Search for the cell housing the specified text and yield its [X, Y] center coordinate. 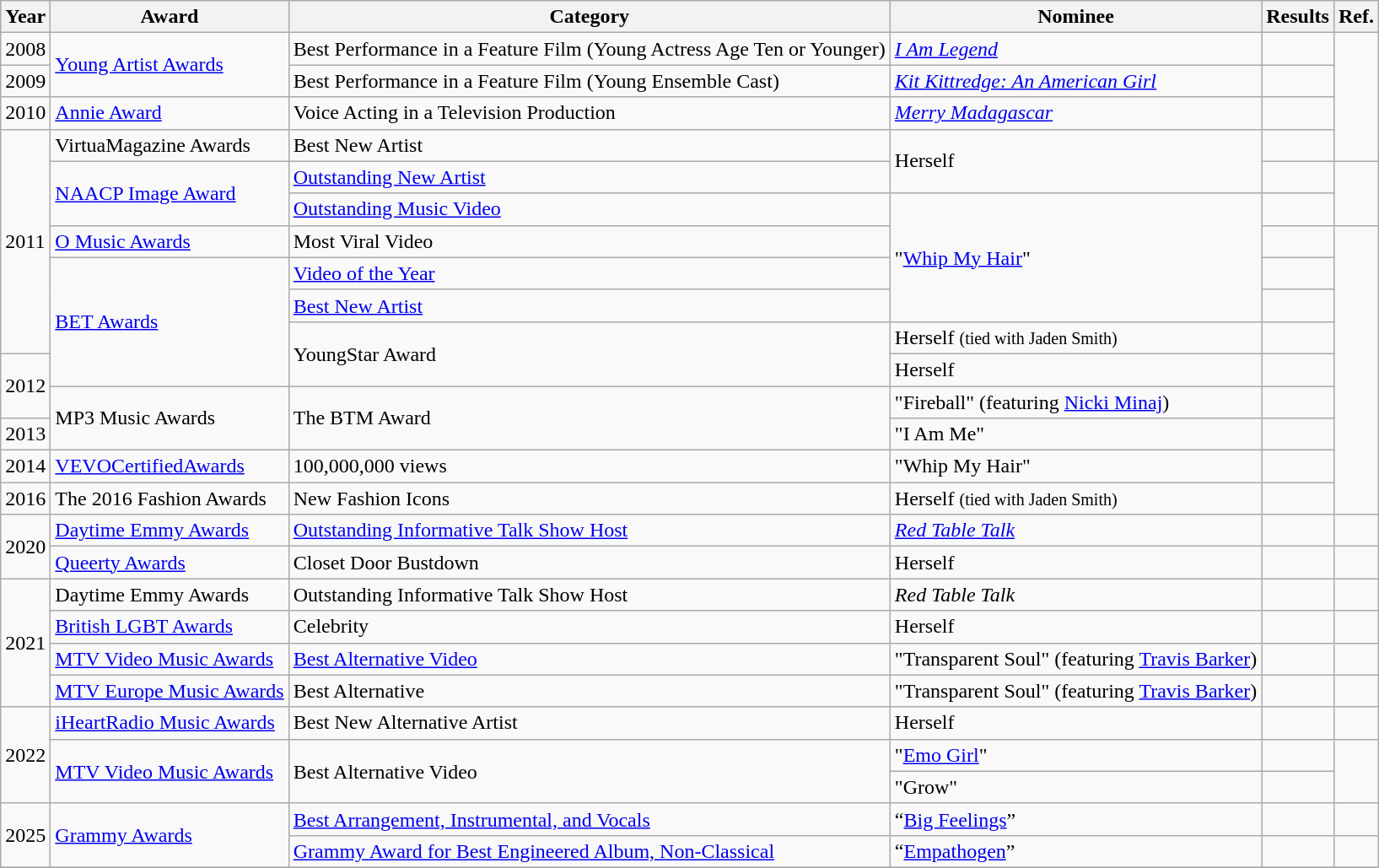
The 2016 Fashion Awards [170, 499]
Nominee [1075, 17]
iHeartRadio Music Awards [170, 723]
VirtuaMagazine Awards [170, 145]
Annie Award [170, 113]
Grammy Award for Best Engineered Album, Non-Classical [589, 851]
2025 [25, 835]
YoungStar Award [589, 353]
British LGBT Awards [170, 627]
"Grow" [1075, 787]
“Big Feelings” [1075, 819]
"Emo Girl" [1075, 755]
2014 [25, 466]
Young Artist Awards [170, 65]
2022 [25, 755]
2008 [25, 49]
Outstanding Music Video [589, 209]
Best Performance in a Feature Film (Young Ensemble Cast) [589, 81]
Best New Alternative Artist [589, 723]
Best Arrangement, Instrumental, and Vocals [589, 819]
“Empathogen” [1075, 851]
Voice Acting in a Television Production [589, 113]
O Music Awards [170, 241]
2016 [25, 499]
MTV Europe Music Awards [170, 691]
Outstanding New Artist [589, 177]
2020 [25, 547]
Video of the Year [589, 273]
Closet Door Bustdown [589, 563]
Merry Madagascar [1075, 113]
Award [170, 17]
Kit Kittredge: An American Girl [1075, 81]
BET Awards [170, 321]
Celebrity [589, 627]
New Fashion Icons [589, 499]
Most Viral Video [589, 241]
NAACP Image Award [170, 193]
Ref. [1356, 17]
Best Alternative [589, 691]
I Am Legend [1075, 49]
Results [1298, 17]
Category [589, 17]
"I Am Me" [1075, 434]
2013 [25, 434]
Year [25, 17]
100,000,000 views [589, 466]
2010 [25, 113]
Queerty Awards [170, 563]
2021 [25, 643]
VEVOCertifiedAwards [170, 466]
2009 [25, 81]
Best Performance in a Feature Film (Young Actress Age Ten or Younger) [589, 49]
2012 [25, 385]
MP3 Music Awards [170, 418]
"Fireball" (featuring Nicki Minaj) [1075, 402]
Grammy Awards [170, 835]
2011 [25, 241]
The BTM Award [589, 418]
